Return [X, Y] of the center of cell containing provided text 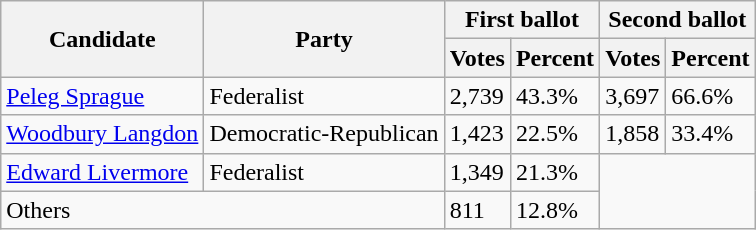
First ballot [522, 20]
1,858 [633, 134]
Party [324, 39]
33.4% [710, 134]
Second ballot [678, 20]
12.8% [554, 210]
Peleg Sprague [102, 96]
2,739 [477, 96]
811 [477, 210]
Edward Livermore [102, 172]
Candidate [102, 39]
21.3% [554, 172]
Democratic-Republican [324, 134]
Woodbury Langdon [102, 134]
22.5% [554, 134]
1,349 [477, 172]
1,423 [477, 134]
3,697 [633, 96]
66.6% [710, 96]
Others [222, 210]
43.3% [554, 96]
